Search for the cell housing the specified text and yield its (x, y) center coordinate. 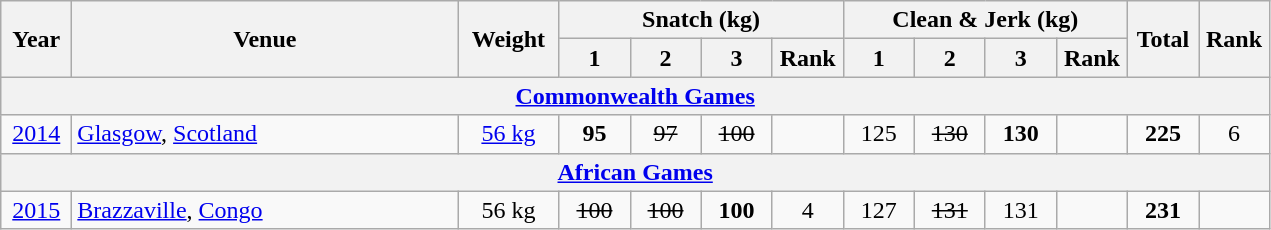
Weight (508, 39)
Brazzaville, Congo (265, 210)
Venue (265, 39)
225 (1162, 134)
Total (1162, 39)
4 (808, 210)
Snatch (kg) (701, 20)
95 (594, 134)
Commonwealth Games (636, 96)
Year (36, 39)
127 (878, 210)
2014 (36, 134)
6 (1234, 134)
125 (878, 134)
Clean & Jerk (kg) (985, 20)
2015 (36, 210)
African Games (636, 172)
Glasgow, Scotland (265, 134)
97 (666, 134)
231 (1162, 210)
